Locate the cell with the specified text and output its [x, y] center coordinate. 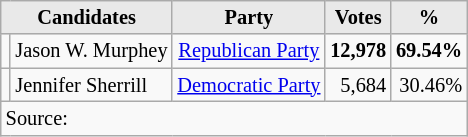
Republican Party [248, 51]
Source: [234, 118]
Jennifer Sherrill [91, 85]
5,684 [358, 85]
Votes [358, 17]
% [429, 17]
Party [248, 17]
69.54% [429, 51]
Candidates [87, 17]
Democratic Party [248, 85]
30.46% [429, 85]
Jason W. Murphey [91, 51]
12,978 [358, 51]
